Search for the cell housing the specified text and yield its [x, y] center coordinate. 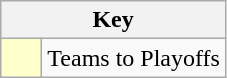
Teams to Playoffs [134, 58]
Key [114, 20]
